Provide the (x, y) coordinate of the cell's center where the given text is located.  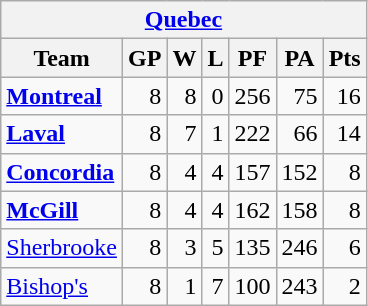
5 (216, 248)
135 (252, 248)
GP (144, 58)
PA (300, 58)
Pts (344, 58)
PF (252, 58)
McGill (62, 210)
W (184, 58)
3 (184, 248)
66 (300, 134)
100 (252, 286)
6 (344, 248)
0 (216, 96)
16 (344, 96)
14 (344, 134)
Concordia (62, 172)
Team (62, 58)
2 (344, 286)
152 (300, 172)
158 (300, 210)
L (216, 58)
157 (252, 172)
Sherbrooke (62, 248)
75 (300, 96)
246 (300, 248)
Laval (62, 134)
162 (252, 210)
243 (300, 286)
Quebec (184, 20)
222 (252, 134)
Bishop's (62, 286)
Montreal (62, 96)
256 (252, 96)
